Locate the cell with the specified text and output its (X, Y) center coordinate. 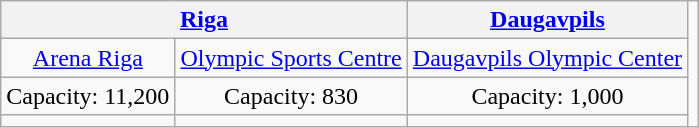
Capacity: 11,200 (88, 96)
Daugavpils Olympic Center (547, 58)
Capacity: 830 (291, 96)
Capacity: 1,000 (547, 96)
Daugavpils (547, 20)
Riga (204, 20)
Arena Riga (88, 58)
Olympic Sports Centre (291, 58)
